Output the (x, y) coordinate of the center of the cell containing the given text.  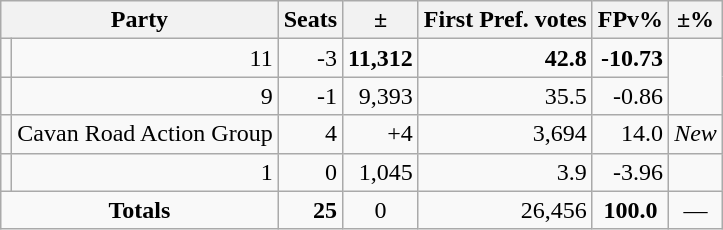
-1 (310, 96)
Seats (310, 20)
-10.73 (630, 58)
3.9 (505, 172)
Cavan Road Action Group (145, 134)
35.5 (505, 96)
First Pref. votes (505, 20)
±% (696, 20)
-3 (310, 58)
1 (145, 172)
1,045 (381, 172)
26,456 (505, 210)
11 (145, 58)
— (696, 210)
Totals (140, 210)
4 (310, 134)
Party (140, 20)
-3.96 (630, 172)
9 (145, 96)
42.8 (505, 58)
± (381, 20)
-0.86 (630, 96)
+4 (381, 134)
3,694 (505, 134)
FPv% (630, 20)
11,312 (381, 58)
9,393 (381, 96)
100.0 (630, 210)
14.0 (630, 134)
New (696, 134)
25 (310, 210)
